Identify which cell holds the provided text, then report its [X, Y] central coordinate. 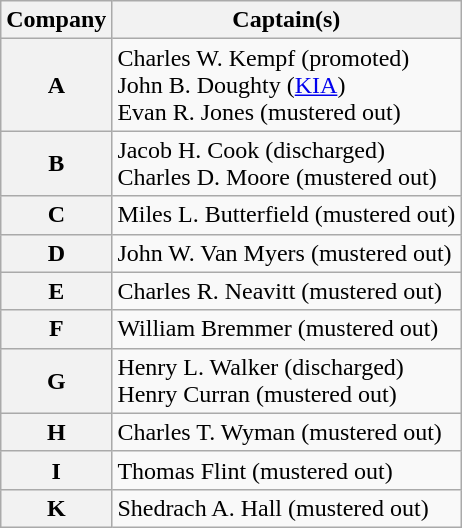
Charles R. Neavitt (mustered out) [286, 291]
Shedrach A. Hall (mustered out) [286, 508]
D [56, 253]
Company [56, 20]
I [56, 470]
G [56, 380]
K [56, 508]
Henry L. Walker (discharged)Henry Curran (mustered out) [286, 380]
Thomas Flint (mustered out) [286, 470]
B [56, 164]
John W. Van Myers (mustered out) [286, 253]
Captain(s) [286, 20]
F [56, 329]
E [56, 291]
H [56, 432]
Charles T. Wyman (mustered out) [286, 432]
William Bremmer (mustered out) [286, 329]
Jacob H. Cook (discharged)Charles D. Moore (mustered out) [286, 164]
Charles W. Kempf (promoted)John B. Doughty (KIA)Evan R. Jones (mustered out) [286, 85]
A [56, 85]
C [56, 215]
Miles L. Butterfield (mustered out) [286, 215]
